Locate the cell with the specified text and output its (x, y) center coordinate. 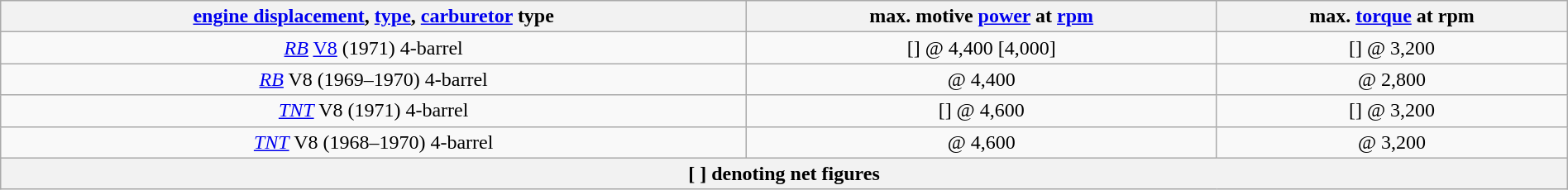
TNT V8 (1968–1970) 4-barrel (374, 142)
engine displacement, type, carburetor type (374, 17)
@ 4,600 (982, 142)
[ ] denoting net figures (784, 173)
RB V8 (1971) 4-barrel (374, 48)
TNT V8 (1971) 4-barrel (374, 111)
@ 3,200 (1392, 142)
RB V8 (1969–1970) 4-barrel (374, 79)
[] @ 4,400 [4,000] (982, 48)
@ 4,400 (982, 79)
max. motive power at rpm (982, 17)
@ 2,800 (1392, 79)
max. torque at rpm (1392, 17)
[] @ 4,600 (982, 111)
